Pinpoint the cell where the given text exists, returning its [x, y] midpoint coordinate. 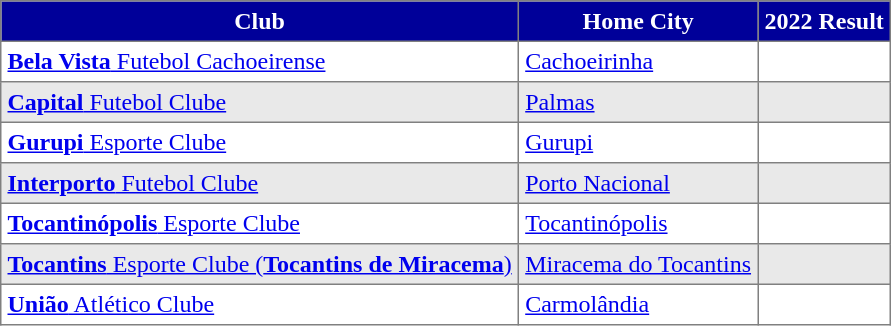
Cachoeirinha [638, 61]
Carmolândia [638, 304]
Porto Nacional [638, 183]
Tocantinópolis [638, 223]
Miracema do Tocantins [638, 264]
Palmas [638, 102]
Home City [638, 21]
2022 Result [824, 21]
Interporto Futebol Clube [260, 183]
Bela Vista Futebol Cachoeirense [260, 61]
União Atlético Clube [260, 304]
Tocantinópolis Esporte Clube [260, 223]
Club [260, 21]
Gurupi [638, 142]
Gurupi Esporte Clube [260, 142]
Capital Futebol Clube [260, 102]
Tocantins Esporte Clube (Tocantins de Miracema) [260, 264]
